Output the [x, y] coordinate of the center of the cell containing the given text.  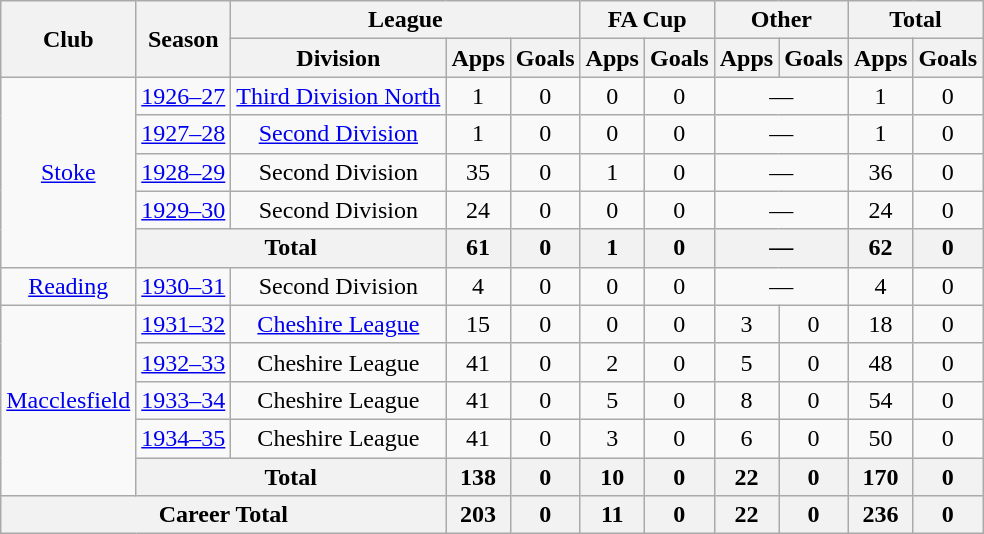
1933–34 [184, 400]
1931–32 [184, 324]
138 [478, 477]
Third Division North [338, 96]
54 [880, 400]
Season [184, 39]
61 [478, 248]
18 [880, 324]
36 [880, 172]
203 [478, 515]
1930–31 [184, 286]
170 [880, 477]
Macclesfield [68, 400]
236 [880, 515]
1934–35 [184, 438]
8 [746, 400]
1928–29 [184, 172]
1926–27 [184, 96]
Division [338, 58]
Stoke [68, 172]
35 [478, 172]
2 [612, 362]
48 [880, 362]
Career Total [224, 515]
10 [612, 477]
1927–28 [184, 134]
6 [746, 438]
League [406, 20]
15 [478, 324]
Other [781, 20]
1932–33 [184, 362]
FA Cup [647, 20]
Reading [68, 286]
62 [880, 248]
Club [68, 39]
50 [880, 438]
1929–30 [184, 210]
11 [612, 515]
